From the cell containing the given text, extract its center point as [X, Y] coordinate. 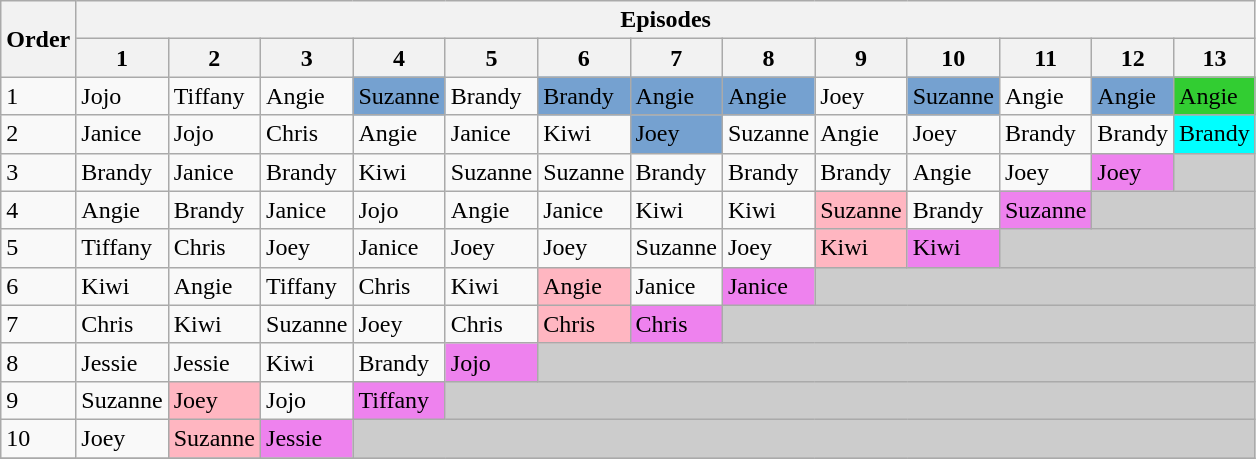
11 [1045, 58]
Order [38, 39]
13 [1215, 58]
12 [1133, 58]
Episodes [666, 20]
